Provide the [x, y] coordinate of the cell's center where the given text is located.  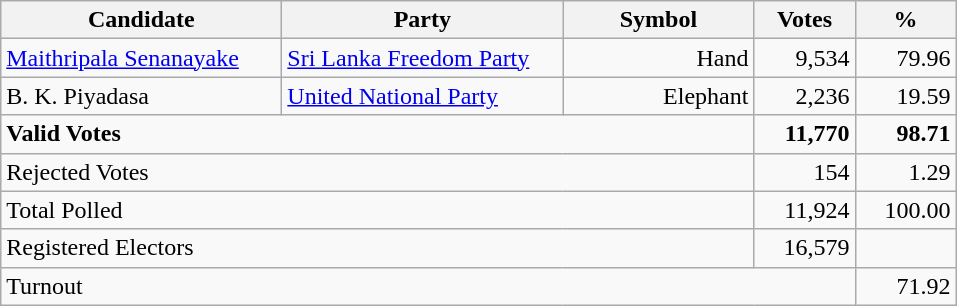
Candidate [142, 20]
79.96 [906, 58]
2,236 [804, 96]
1.29 [906, 172]
71.92 [906, 286]
19.59 [906, 96]
Maithripala Senanayake [142, 58]
16,579 [804, 248]
98.71 [906, 134]
Hand [658, 58]
11,924 [804, 210]
Valid Votes [378, 134]
Rejected Votes [378, 172]
9,534 [804, 58]
Elephant [658, 96]
B. K. Piyadasa [142, 96]
154 [804, 172]
Sri Lanka Freedom Party [422, 58]
Votes [804, 20]
Turnout [428, 286]
United National Party [422, 96]
Party [422, 20]
% [906, 20]
Registered Electors [378, 248]
100.00 [906, 210]
Symbol [658, 20]
Total Polled [378, 210]
11,770 [804, 134]
